Capture the cell that displays the provided text and extract its [x, y] central coordinate. 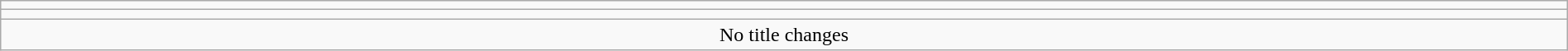
No title changes [784, 35]
